Extract the (X, Y) coordinate from the center of the cell holding the provided text.  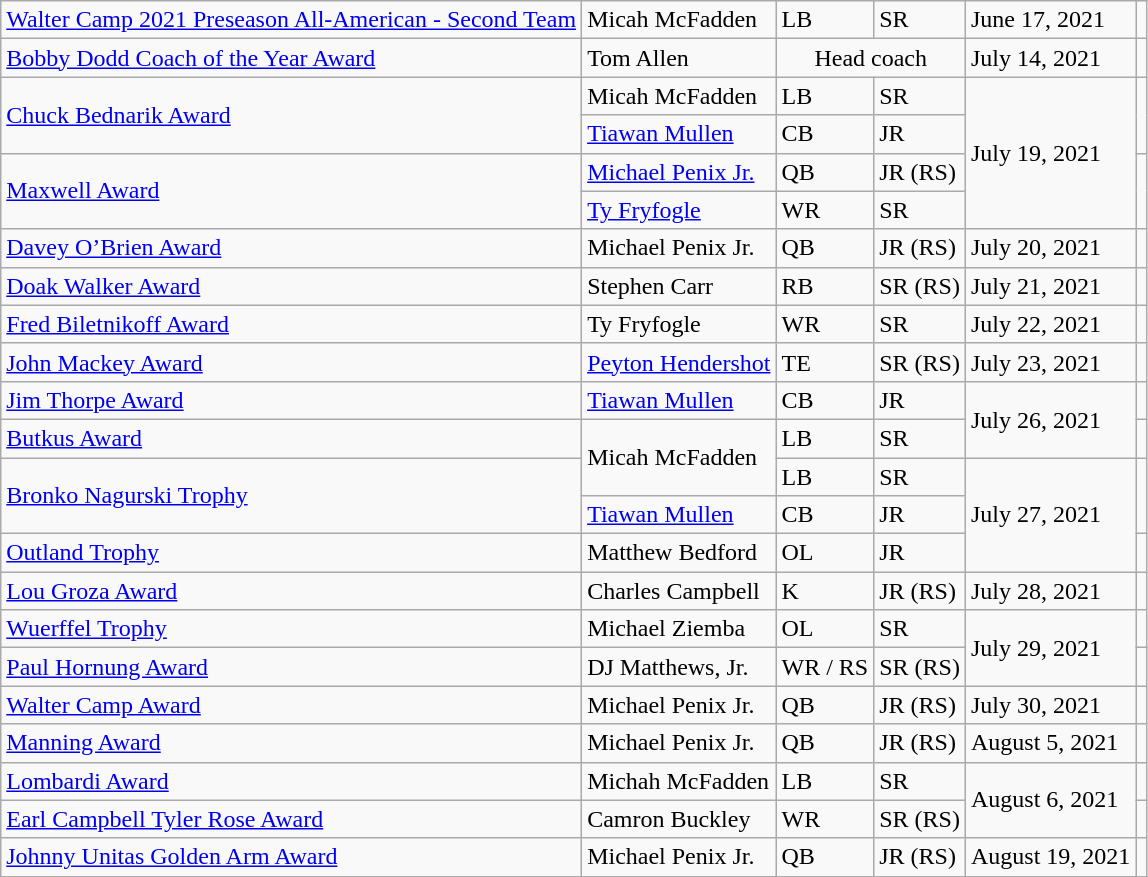
Doak Walker Award (292, 286)
Lou Groza Award (292, 591)
Camron Buckley (679, 819)
August 19, 2021 (1050, 857)
Bronko Nagurski Trophy (292, 496)
Manning Award (292, 743)
Johnny Unitas Golden Arm Award (292, 857)
Lombardi Award (292, 781)
July 21, 2021 (1050, 286)
TE (825, 362)
Head coach (871, 58)
July 14, 2021 (1050, 58)
August 6, 2021 (1050, 800)
WR / RS (825, 667)
July 23, 2021 (1050, 362)
John Mackey Award (292, 362)
Maxwell Award (292, 191)
Michah McFadden (679, 781)
Paul Hornung Award (292, 667)
July 20, 2021 (1050, 248)
Stephen Carr (679, 286)
July 27, 2021 (1050, 515)
July 22, 2021 (1050, 324)
July 19, 2021 (1050, 153)
July 30, 2021 (1050, 705)
Walter Camp 2021 Preseason All-American - Second Team (292, 20)
July 26, 2021 (1050, 419)
Peyton Hendershot (679, 362)
July 29, 2021 (1050, 648)
Matthew Bedford (679, 553)
Wuerffel Trophy (292, 629)
June 17, 2021 (1050, 20)
K (825, 591)
Charles Campbell (679, 591)
Jim Thorpe Award (292, 400)
Butkus Award (292, 438)
Outland Trophy (292, 553)
Michael Ziemba (679, 629)
August 5, 2021 (1050, 743)
July 28, 2021 (1050, 591)
Bobby Dodd Coach of the Year Award (292, 58)
Tom Allen (679, 58)
DJ Matthews, Jr. (679, 667)
Davey O’Brien Award (292, 248)
Walter Camp Award (292, 705)
RB (825, 286)
Chuck Bednarik Award (292, 115)
Fred Biletnikoff Award (292, 324)
Earl Campbell Tyler Rose Award (292, 819)
